Determine the [x, y] coordinate at the center of the cell enclosing the given text.  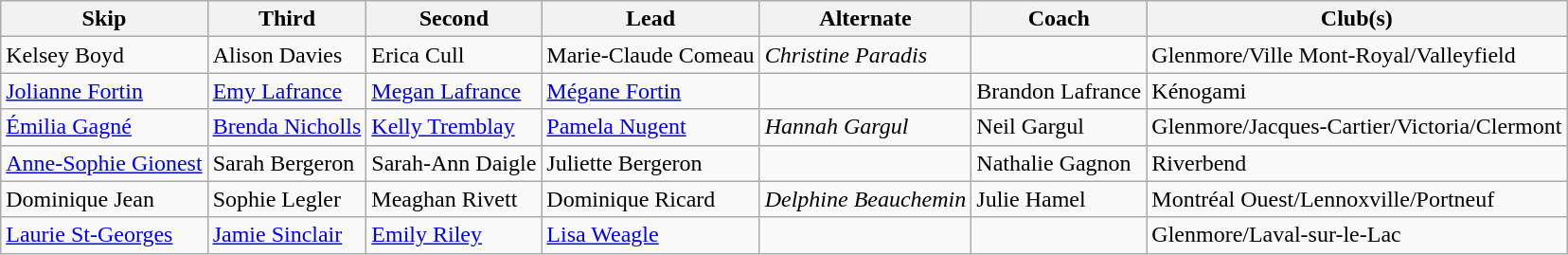
Montréal Ouest/Lennoxville/Portneuf [1357, 199]
Hannah Gargul [865, 127]
Marie-Claude Comeau [650, 55]
Glenmore/Laval-sur-le-Lac [1357, 235]
Alternate [865, 19]
Riverbend [1357, 163]
Dominique Ricard [650, 199]
Alison Davies [287, 55]
Neil Gargul [1059, 127]
Erica Cull [454, 55]
Emy Lafrance [287, 91]
Emily Riley [454, 235]
Kénogami [1357, 91]
Second [454, 19]
Kelsey Boyd [104, 55]
Third [287, 19]
Juliette Bergeron [650, 163]
Anne-Sophie Gionest [104, 163]
Skip [104, 19]
Sophie Legler [287, 199]
Sarah Bergeron [287, 163]
Christine Paradis [865, 55]
Club(s) [1357, 19]
Meaghan Rivett [454, 199]
Glenmore/Jacques-Cartier/Victoria/Clermont [1357, 127]
Nathalie Gagnon [1059, 163]
Lisa Weagle [650, 235]
Jamie Sinclair [287, 235]
Kelly Tremblay [454, 127]
Émilia Gagné [104, 127]
Coach [1059, 19]
Delphine Beauchemin [865, 199]
Sarah-Ann Daigle [454, 163]
Laurie St-Georges [104, 235]
Brandon Lafrance [1059, 91]
Megan Lafrance [454, 91]
Brenda Nicholls [287, 127]
Dominique Jean [104, 199]
Jolianne Fortin [104, 91]
Lead [650, 19]
Julie Hamel [1059, 199]
Mégane Fortin [650, 91]
Pamela Nugent [650, 127]
Glenmore/Ville Mont-Royal/Valleyfield [1357, 55]
